Locate the cell with the specified text and output its [x, y] center coordinate. 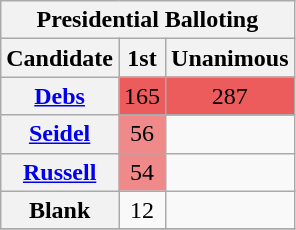
Seidel [60, 134]
287 [230, 96]
Russell [60, 172]
Presidential Balloting [148, 20]
54 [142, 172]
Candidate [60, 58]
56 [142, 134]
Blank [60, 210]
165 [142, 96]
12 [142, 210]
Unanimous [230, 58]
Debs [60, 96]
1st [142, 58]
